Provide the [X, Y] coordinate of the cell's center where the given text is located.  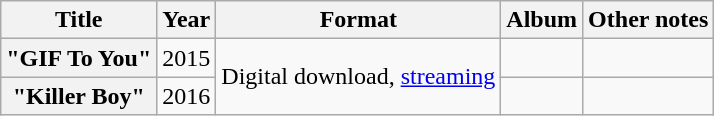
Title [79, 20]
"Killer Boy" [79, 96]
2015 [186, 58]
Format [358, 20]
Year [186, 20]
Other notes [648, 20]
"GIF To You" [79, 58]
2016 [186, 96]
Album [542, 20]
Digital download, streaming [358, 77]
